Detect which cell encompasses the target text, then output its [X, Y] center coordinate. 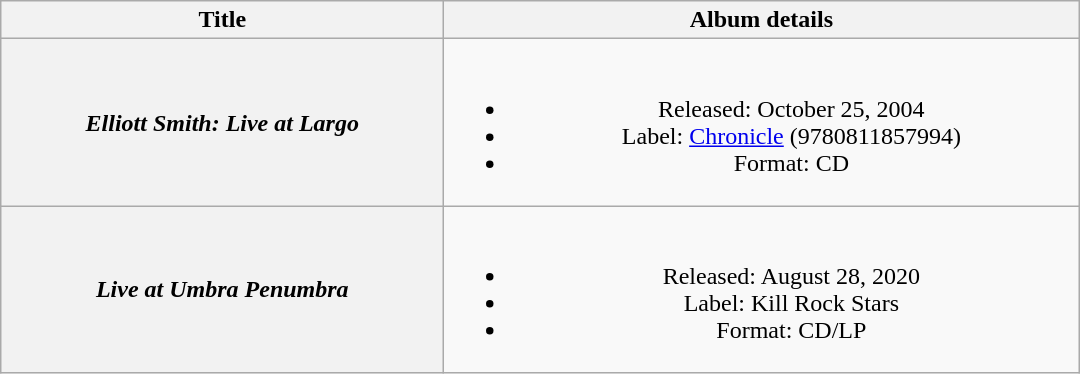
Album details [762, 20]
Live at Umbra Penumbra [222, 290]
Released: October 25, 2004Label: Chronicle (9780811857994)Format: CD [762, 122]
Released: August 28, 2020Label: Kill Rock StarsFormat: CD/LP [762, 290]
Elliott Smith: Live at Largo [222, 122]
Title [222, 20]
